Return (x, y) of the center of cell containing provided text 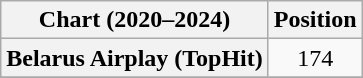
Chart (2020–2024) (135, 20)
Position (315, 20)
Belarus Airplay (TopHit) (135, 58)
174 (315, 58)
